From the cell containing the given text, extract its center point as [x, y] coordinate. 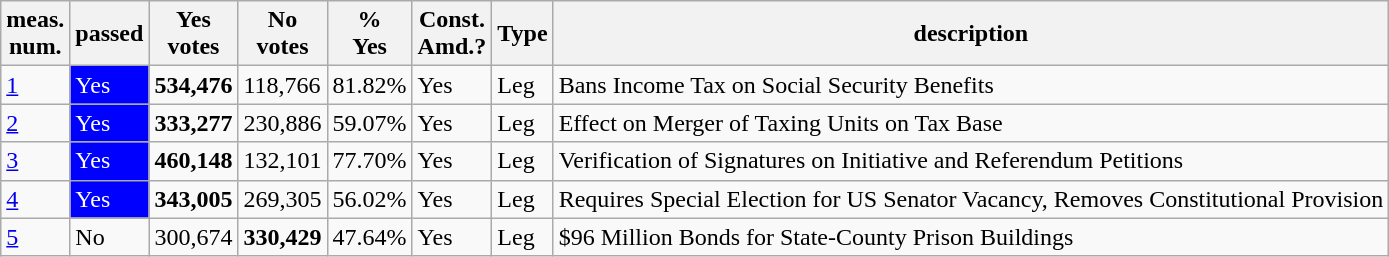
$96 Million Bonds for State-County Prison Buildings [971, 237]
2 [36, 123]
56.02% [370, 199]
300,674 [194, 237]
132,101 [282, 161]
Requires Special Election for US Senator Vacancy, Removes Constitutional Provision [971, 199]
%Yes [370, 34]
81.82% [370, 85]
230,886 [282, 123]
534,476 [194, 85]
No [110, 237]
meas.num. [36, 34]
Yesvotes [194, 34]
Type [522, 34]
Const.Amd.? [452, 34]
Bans Income Tax on Social Security Benefits [971, 85]
Verification of Signatures on Initiative and Referendum Petitions [971, 161]
passed [110, 34]
description [971, 34]
4 [36, 199]
47.64% [370, 237]
333,277 [194, 123]
1 [36, 85]
3 [36, 161]
59.07% [370, 123]
Effect on Merger of Taxing Units on Tax Base [971, 123]
343,005 [194, 199]
460,148 [194, 161]
Novotes [282, 34]
5 [36, 237]
77.70% [370, 161]
269,305 [282, 199]
118,766 [282, 85]
330,429 [282, 237]
